Extract the [x, y] coordinate from the center of the cell holding the provided text.  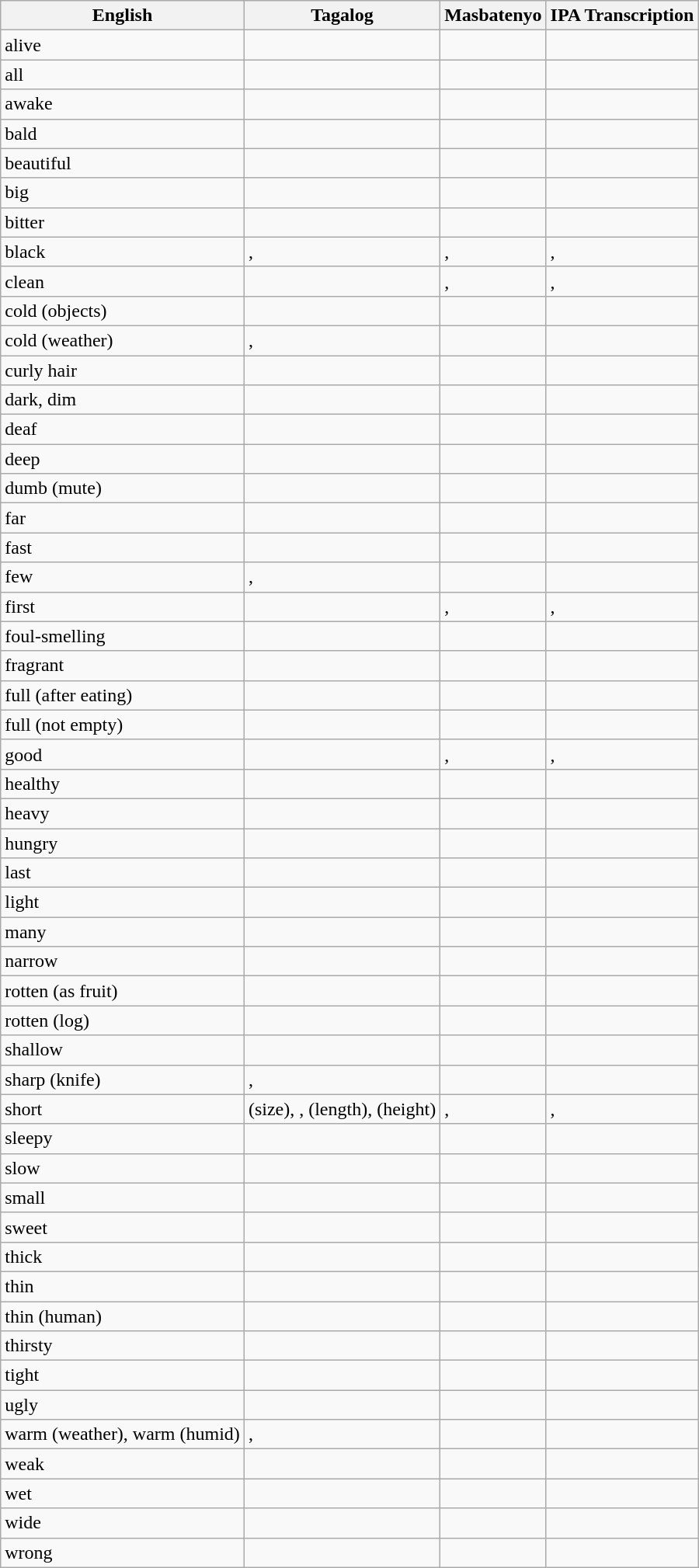
full (not empty) [123, 725]
Tagalog [342, 16]
big [123, 193]
English [123, 16]
few [123, 577]
Masbatenyo [493, 16]
clean [123, 281]
good [123, 754]
sleepy [123, 1139]
cold (objects) [123, 311]
short [123, 1109]
fragrant [123, 666]
heavy [123, 813]
thin [123, 1286]
all [123, 75]
ugly [123, 1405]
IPA Transcription [622, 16]
hungry [123, 843]
bald [123, 134]
curly hair [123, 370]
thirsty [123, 1346]
far [123, 518]
wide [123, 1523]
sharp (knife) [123, 1080]
awake [123, 104]
first [123, 607]
last [123, 873]
(size), , (length), (height) [342, 1109]
narrow [123, 961]
small [123, 1198]
thin (human) [123, 1316]
rotten (as fruit) [123, 991]
slow [123, 1168]
bitter [123, 222]
light [123, 902]
warm (weather), warm (humid) [123, 1434]
tight [123, 1375]
wet [123, 1493]
beautiful [123, 163]
dark, dim [123, 400]
deaf [123, 429]
thick [123, 1257]
healthy [123, 784]
black [123, 252]
weak [123, 1464]
many [123, 932]
wrong [123, 1552]
dumb (mute) [123, 488]
deep [123, 459]
cold (weather) [123, 340]
full (after eating) [123, 695]
alive [123, 45]
fast [123, 548]
rotten (log) [123, 1020]
foul-smelling [123, 636]
sweet [123, 1227]
shallow [123, 1050]
